Pinpoint the cell where the given text exists, returning its [x, y] midpoint coordinate. 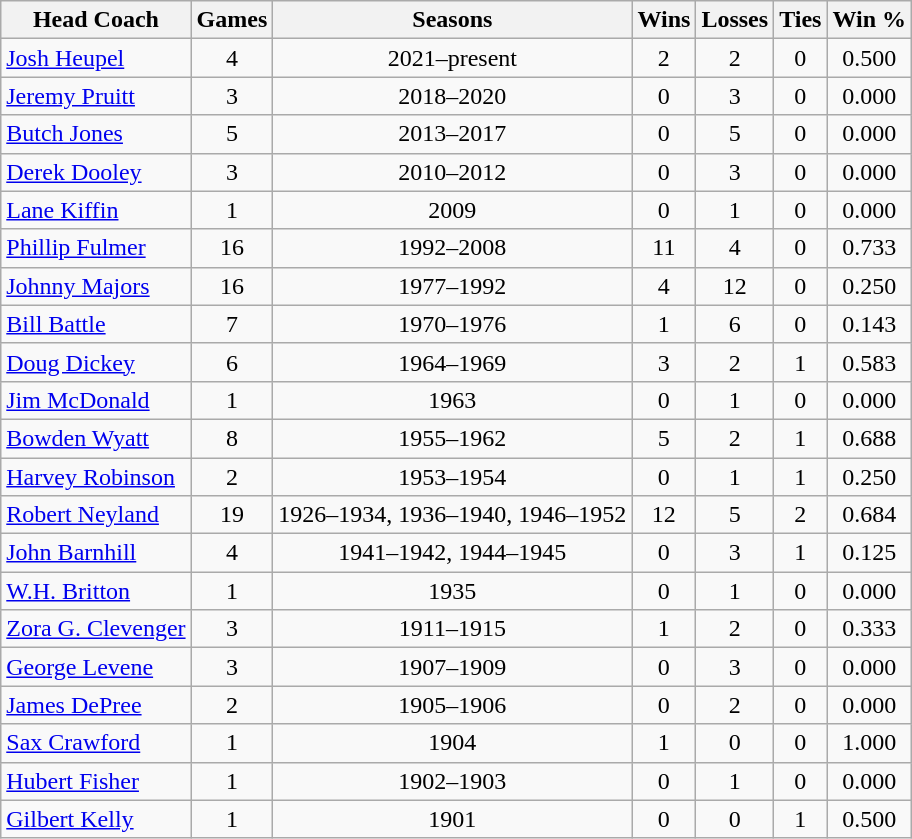
1901 [452, 819]
Butch Jones [96, 134]
Losses [735, 20]
0.684 [870, 515]
Phillip Fulmer [96, 248]
0.733 [870, 248]
Games [232, 20]
1977–1992 [452, 286]
Ties [800, 20]
Seasons [452, 20]
1955–1962 [452, 438]
1905–1906 [452, 705]
7 [232, 324]
1963 [452, 400]
Wins [664, 20]
Head Coach [96, 20]
Josh Heupel [96, 58]
Doug Dickey [96, 362]
James DePree [96, 705]
2021–present [452, 58]
Sax Crawford [96, 743]
1941–1942, 1944–1945 [452, 553]
1902–1903 [452, 781]
1953–1954 [452, 477]
W.H. Britton [96, 591]
Robert Neyland [96, 515]
1964–1969 [452, 362]
1904 [452, 743]
Derek Dooley [96, 172]
2018–2020 [452, 96]
0.143 [870, 324]
Harvey Robinson [96, 477]
8 [232, 438]
John Barnhill [96, 553]
Win % [870, 20]
0.583 [870, 362]
19 [232, 515]
2009 [452, 210]
Hubert Fisher [96, 781]
Jim McDonald [96, 400]
Lane Kiffin [96, 210]
2013–2017 [452, 134]
0.333 [870, 629]
1935 [452, 591]
1926–1934, 1936–1940, 1946–1952 [452, 515]
Bowden Wyatt [96, 438]
Jeremy Pruitt [96, 96]
0.125 [870, 553]
Bill Battle [96, 324]
2010–2012 [452, 172]
1970–1976 [452, 324]
11 [664, 248]
1911–1915 [452, 629]
1.000 [870, 743]
Zora G. Clevenger [96, 629]
Johnny Majors [96, 286]
George Levene [96, 667]
0.688 [870, 438]
Gilbert Kelly [96, 819]
1992–2008 [452, 248]
1907–1909 [452, 667]
